Provide the [x, y] coordinate of the cell's center where the given text is located.  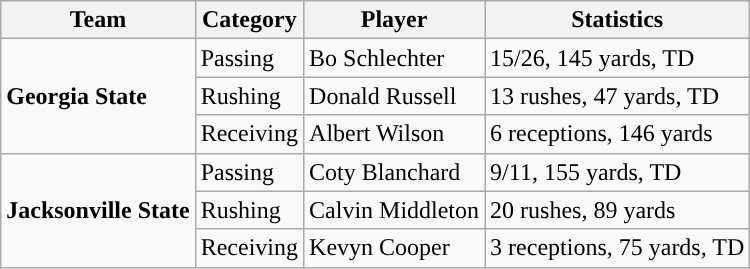
Jacksonville State [98, 210]
Category [249, 20]
Donald Russell [394, 96]
Player [394, 20]
Team [98, 20]
Bo Schlechter [394, 58]
3 receptions, 75 yards, TD [618, 248]
20 rushes, 89 yards [618, 210]
Kevyn Cooper [394, 248]
15/26, 145 yards, TD [618, 58]
Calvin Middleton [394, 210]
Statistics [618, 20]
13 rushes, 47 yards, TD [618, 96]
Georgia State [98, 96]
Albert Wilson [394, 134]
Coty Blanchard [394, 172]
6 receptions, 146 yards [618, 134]
9/11, 155 yards, TD [618, 172]
